For the text-containing cell, return its midpoint in (X, Y) coordinate format. 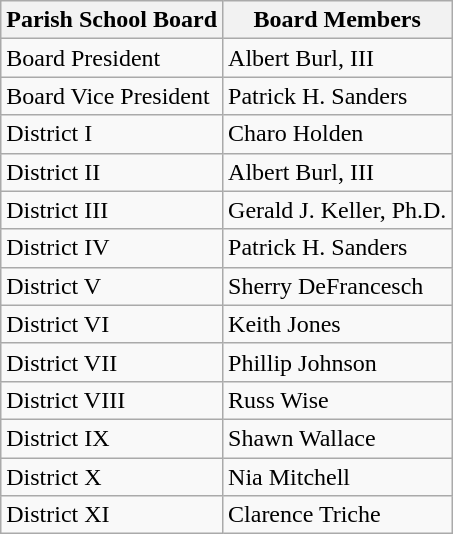
District II (112, 172)
District IX (112, 438)
District VIII (112, 400)
District V (112, 286)
Russ Wise (338, 400)
District IV (112, 248)
Board Members (338, 20)
Board President (112, 58)
District I (112, 134)
District III (112, 210)
Nia Mitchell (338, 477)
Phillip Johnson (338, 362)
Gerald J. Keller, Ph.D. (338, 210)
Shawn Wallace (338, 438)
Board Vice President (112, 96)
Keith Jones (338, 324)
District VI (112, 324)
District XI (112, 515)
Charo Holden (338, 134)
Clarence Triche (338, 515)
District X (112, 477)
Parish School Board (112, 20)
Sherry DeFrancesch (338, 286)
District VII (112, 362)
